Provide the [X, Y] coordinate of the cell's center where the given text is located.  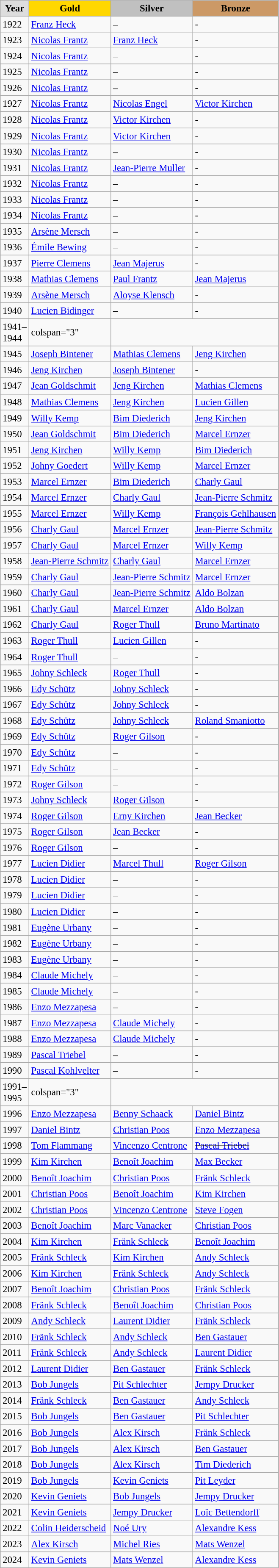
1952 [15, 466]
Pascal Kohlvelter [69, 1071]
1936 [15, 247]
1974 [15, 816]
Jean-Pierre Muller [152, 168]
1951 [15, 450]
1961 [15, 609]
1978 [15, 880]
2024 [15, 1560]
1949 [15, 418]
Marc Vanacker [152, 1225]
Michel Ries [152, 1544]
2022 [15, 1528]
Benny Schaack [152, 1114]
Gold [69, 8]
2006 [15, 1273]
1940 [15, 311]
1960 [15, 593]
1959 [15, 577]
1977 [15, 864]
Loïc Bettendorff [235, 1512]
1997 [15, 1130]
1986 [15, 1007]
2018 [15, 1464]
1928 [15, 120]
2000 [15, 1178]
2004 [15, 1241]
2001 [15, 1194]
Roland Smaniotto [235, 720]
1958 [15, 561]
Nicolas Engel [152, 104]
2014 [15, 1401]
1924 [15, 56]
1941–1944 [15, 333]
François Gehlhausen [235, 513]
1965 [15, 673]
1988 [15, 1039]
1922 [15, 25]
1989 [15, 1055]
Lucien Bidinger [69, 311]
1968 [15, 720]
2010 [15, 1337]
1935 [15, 231]
2019 [15, 1480]
2002 [15, 1210]
1956 [15, 529]
1970 [15, 752]
1927 [15, 104]
1946 [15, 370]
Erny Kirchen [152, 816]
1972 [15, 784]
1976 [15, 848]
1950 [15, 434]
1933 [15, 199]
1990 [15, 1071]
1983 [15, 959]
1934 [15, 216]
Year [15, 8]
1937 [15, 263]
1962 [15, 625]
1947 [15, 386]
1971 [15, 768]
1981 [15, 928]
Pit Leyder [235, 1480]
2012 [15, 1369]
1932 [15, 183]
Pierre Clemens [69, 263]
2007 [15, 1289]
1954 [15, 498]
2009 [15, 1321]
1999 [15, 1162]
1923 [15, 40]
1987 [15, 1023]
1979 [15, 896]
Bruno Martinato [235, 625]
1967 [15, 704]
1930 [15, 152]
1998 [15, 1146]
2003 [15, 1225]
1982 [15, 943]
2017 [15, 1449]
Johny Goedert [69, 466]
Marcel Thull [152, 864]
Steve Fogen [235, 1210]
2013 [15, 1385]
1957 [15, 546]
1925 [15, 72]
Paul Frantz [152, 279]
1926 [15, 88]
2005 [15, 1258]
1980 [15, 911]
1948 [15, 402]
1966 [15, 689]
Max Becker [235, 1162]
2011 [15, 1353]
2020 [15, 1496]
1964 [15, 657]
Tim Diederich [235, 1464]
1969 [15, 737]
2021 [15, 1512]
1975 [15, 832]
1945 [15, 354]
2008 [15, 1305]
Tom Flammang [69, 1146]
2015 [15, 1417]
1955 [15, 513]
Noé Ury [152, 1528]
Émile Bewing [69, 247]
1991–1995 [15, 1093]
Silver [152, 8]
2023 [15, 1544]
1953 [15, 482]
1985 [15, 991]
2016 [15, 1432]
1973 [15, 800]
1931 [15, 168]
1996 [15, 1114]
1929 [15, 136]
Aloyse Klensch [152, 295]
1938 [15, 279]
Bronze [235, 8]
1939 [15, 295]
Colin Heiderscheid [69, 1528]
1984 [15, 975]
1963 [15, 641]
